Output the (x, y) coordinate of the center of the cell containing the given text.  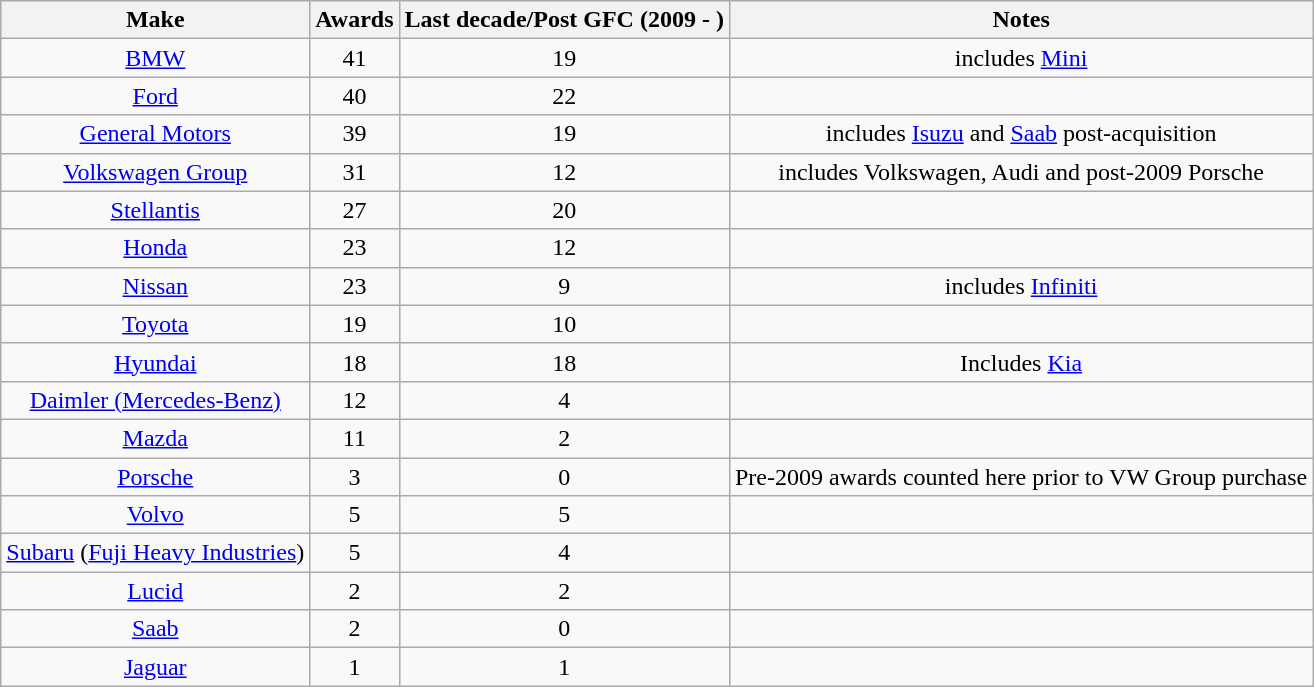
Saab (156, 629)
41 (354, 58)
31 (354, 172)
Subaru (Fuji Heavy Industries) (156, 553)
Make (156, 20)
includes Mini (1020, 58)
Hyundai (156, 362)
Last decade/Post GFC (2009 - ) (564, 20)
Notes (1020, 20)
3 (354, 477)
Lucid (156, 591)
Daimler (Mercedes-Benz) (156, 400)
Honda (156, 248)
22 (564, 96)
Porsche (156, 477)
Mazda (156, 438)
Stellantis (156, 210)
includes Isuzu and Saab post-acquisition (1020, 134)
BMW (156, 58)
includes Infiniti (1020, 286)
20 (564, 210)
Jaguar (156, 667)
Awards (354, 20)
Toyota (156, 324)
10 (564, 324)
39 (354, 134)
Pre-2009 awards counted here prior to VW Group purchase (1020, 477)
Volvo (156, 515)
Volkswagen Group (156, 172)
11 (354, 438)
40 (354, 96)
Nissan (156, 286)
General Motors (156, 134)
Ford (156, 96)
27 (354, 210)
9 (564, 286)
includes Volkswagen, Audi and post-2009 Porsche (1020, 172)
Includes Kia (1020, 362)
